Output the [x, y] coordinate of the center of the cell containing the given text.  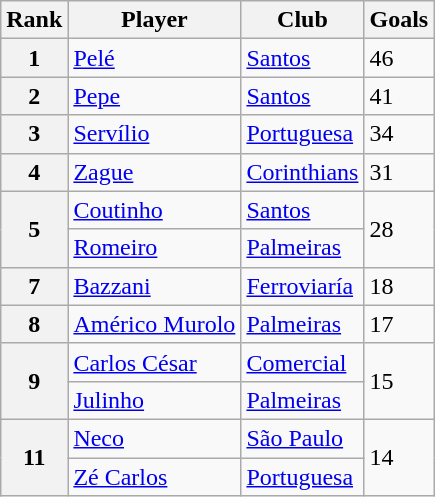
15 [399, 381]
7 [34, 286]
Zague [154, 172]
Goals [399, 20]
Club [302, 20]
Pepe [154, 96]
8 [34, 324]
46 [399, 58]
Romeiro [154, 248]
9 [34, 381]
Pelé [154, 58]
Julinho [154, 400]
Corinthians [302, 172]
1 [34, 58]
Américo Murolo [154, 324]
Player [154, 20]
Neco [154, 438]
11 [34, 457]
Comercial [302, 362]
Carlos César [154, 362]
São Paulo [302, 438]
28 [399, 229]
Bazzani [154, 286]
Servílio [154, 134]
Coutinho [154, 210]
Ferroviaría [302, 286]
Rank [34, 20]
3 [34, 134]
2 [34, 96]
31 [399, 172]
41 [399, 96]
4 [34, 172]
Zé Carlos [154, 477]
34 [399, 134]
18 [399, 286]
17 [399, 324]
5 [34, 229]
14 [399, 457]
